Determine the [x, y] coordinate at the center of the cell enclosing the given text.  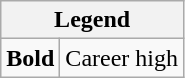
Legend [92, 20]
Bold [30, 58]
Career high [122, 58]
